Return the (X, Y) coordinate for the center point of the cell that contains the specified text.  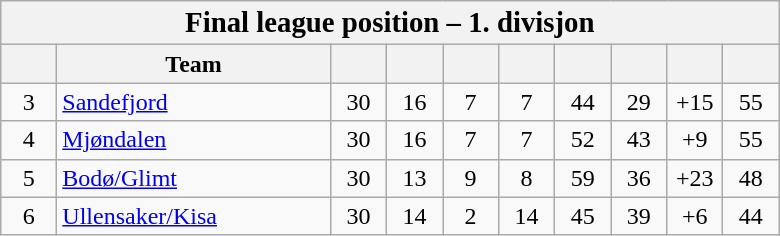
3 (29, 102)
+15 (695, 102)
Mjøndalen (194, 140)
Team (194, 64)
8 (527, 178)
43 (639, 140)
5 (29, 178)
Bodø/Glimt (194, 178)
13 (414, 178)
Final league position – 1. divisjon (390, 23)
2 (470, 216)
52 (583, 140)
36 (639, 178)
6 (29, 216)
+23 (695, 178)
4 (29, 140)
9 (470, 178)
45 (583, 216)
+6 (695, 216)
39 (639, 216)
Ullensaker/Kisa (194, 216)
59 (583, 178)
+9 (695, 140)
29 (639, 102)
48 (751, 178)
Sandefjord (194, 102)
